Pinpoint the cell where the given text exists, returning its (x, y) midpoint coordinate. 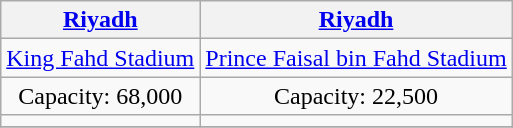
Prince Faisal bin Fahd Stadium (356, 58)
King Fahd Stadium (100, 58)
Capacity: 68,000 (100, 96)
Capacity: 22,500 (356, 96)
